Return the [X, Y] coordinate for the center point of the cell that contains the specified text.  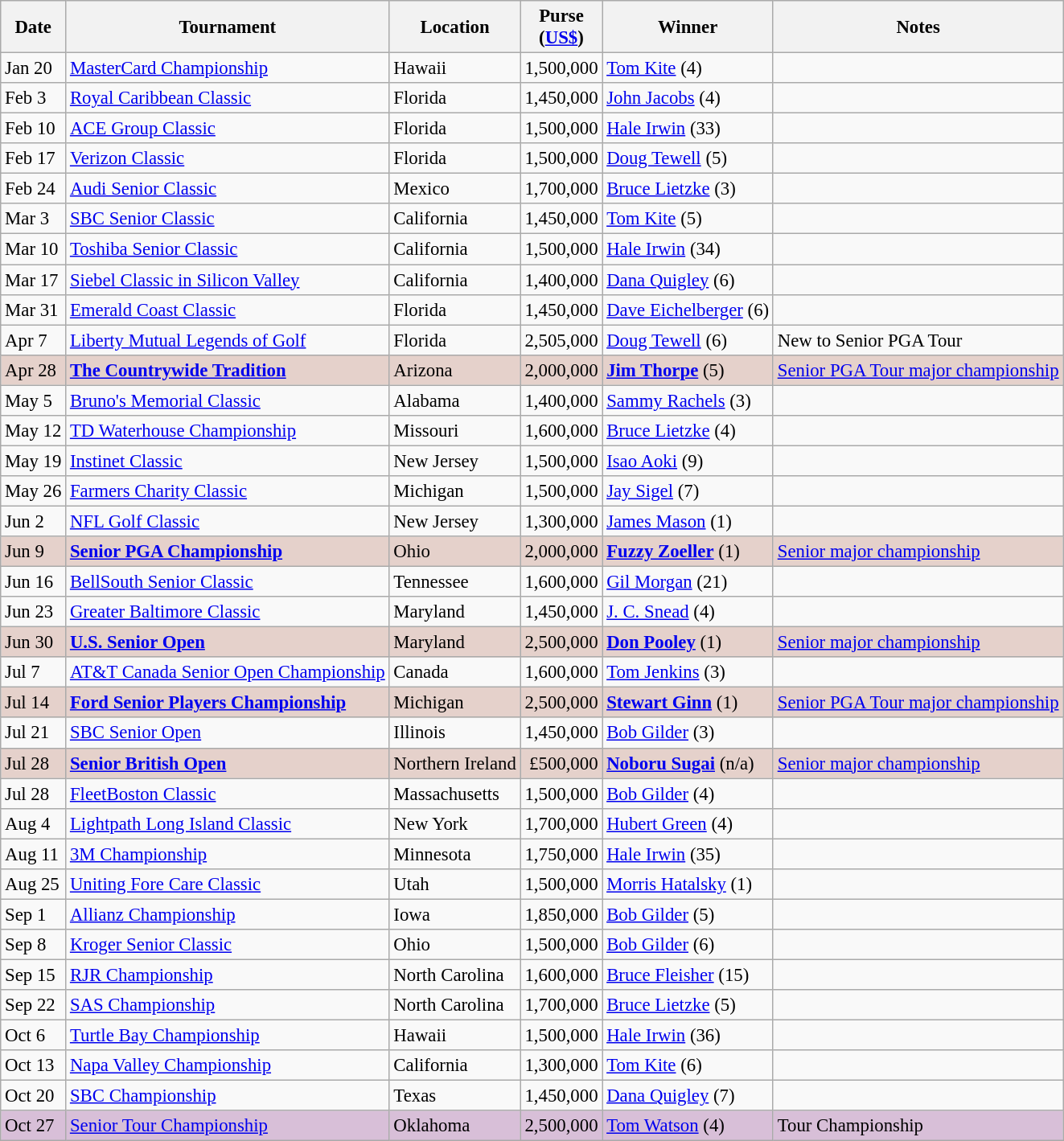
1,850,000 [561, 914]
Notes [918, 27]
Liberty Mutual Legends of Golf [228, 340]
Farmers Charity Classic [228, 491]
Turtle Bay Championship [228, 1036]
Feb 10 [34, 129]
Sep 22 [34, 1005]
Tom Watson (4) [688, 1126]
Illinois [455, 733]
Greater Baltimore Classic [228, 612]
Gil Morgan (21) [688, 582]
Dana Quigley (7) [688, 1096]
Location [455, 27]
Hale Irwin (33) [688, 129]
Jay Sigel (7) [688, 491]
Instinet Classic [228, 461]
Oklahoma [455, 1126]
Senior Tour Championship [228, 1126]
Hale Irwin (35) [688, 854]
Arizona [455, 370]
May 19 [34, 461]
Lightpath Long Island Classic [228, 823]
Bob Gilder (3) [688, 733]
AT&T Canada Senior Open Championship [228, 672]
Bruce Lietzke (3) [688, 189]
Jun 2 [34, 521]
May 5 [34, 400]
Senior British Open [228, 763]
Napa Valley Championship [228, 1065]
Mar 31 [34, 310]
Aug 11 [34, 854]
FleetBoston Classic [228, 794]
Bruce Lietzke (4) [688, 431]
Tour Championship [918, 1126]
Mar 3 [34, 220]
Iowa [455, 914]
Winner [688, 27]
SBC Championship [228, 1096]
James Mason (1) [688, 521]
SBC Senior Classic [228, 220]
Kroger Senior Classic [228, 945]
Alabama [455, 400]
Dana Quigley (6) [688, 280]
Tom Kite (5) [688, 220]
Hubert Green (4) [688, 823]
ACE Group Classic [228, 129]
Don Pooley (1) [688, 642]
Mar 10 [34, 249]
May 26 [34, 491]
1,750,000 [561, 854]
Bob Gilder (5) [688, 914]
Apr 28 [34, 370]
Sep 1 [34, 914]
Aug 25 [34, 884]
Utah [455, 884]
Sep 8 [34, 945]
Canada [455, 672]
Jim Thorpe (5) [688, 370]
Ford Senior Players Championship [228, 703]
Emerald Coast Classic [228, 310]
Massachusetts [455, 794]
Jun 9 [34, 552]
Morris Hatalsky (1) [688, 884]
Stewart Ginn (1) [688, 703]
Royal Caribbean Classic [228, 98]
Audi Senior Classic [228, 189]
Jun 23 [34, 612]
MasterCard Championship [228, 68]
Tom Jenkins (3) [688, 672]
Jul 14 [34, 703]
Oct 20 [34, 1096]
Jul 21 [34, 733]
Mexico [455, 189]
Texas [455, 1096]
Hale Irwin (36) [688, 1036]
Allianz Championship [228, 914]
Bob Gilder (4) [688, 794]
New to Senior PGA Tour [918, 340]
Verizon Classic [228, 158]
Doug Tewell (6) [688, 340]
Feb 3 [34, 98]
Missouri [455, 431]
3M Championship [228, 854]
Bruce Fleisher (15) [688, 975]
Oct 27 [34, 1126]
Fuzzy Zoeller (1) [688, 552]
The Countrywide Tradition [228, 370]
Feb 17 [34, 158]
SBC Senior Open [228, 733]
Bruce Lietzke (5) [688, 1005]
£500,000 [561, 763]
J. C. Snead (4) [688, 612]
Oct 6 [34, 1036]
Jul 7 [34, 672]
Oct 13 [34, 1065]
Mar 17 [34, 280]
U.S. Senior Open [228, 642]
Noboru Sugai (n/a) [688, 763]
NFL Golf Classic [228, 521]
Tennessee [455, 582]
Sep 15 [34, 975]
Sammy Rachels (3) [688, 400]
Isao Aoki (9) [688, 461]
BellSouth Senior Classic [228, 582]
Uniting Fore Care Classic [228, 884]
Minnesota [455, 854]
Aug 4 [34, 823]
Date [34, 27]
Dave Eichelberger (6) [688, 310]
Jun 16 [34, 582]
Toshiba Senior Classic [228, 249]
RJR Championship [228, 975]
Northern Ireland [455, 763]
Bruno's Memorial Classic [228, 400]
2,505,000 [561, 340]
John Jacobs (4) [688, 98]
Siebel Classic in Silicon Valley [228, 280]
SAS Championship [228, 1005]
Tom Kite (6) [688, 1065]
Purse(US$) [561, 27]
Jun 30 [34, 642]
Feb 24 [34, 189]
Tournament [228, 27]
TD Waterhouse Championship [228, 431]
May 12 [34, 431]
Doug Tewell (5) [688, 158]
Apr 7 [34, 340]
Hale Irwin (34) [688, 249]
Bob Gilder (6) [688, 945]
New York [455, 823]
Jan 20 [34, 68]
Senior PGA Championship [228, 552]
Tom Kite (4) [688, 68]
